Locate the cell with the specified text and output its [X, Y] center coordinate. 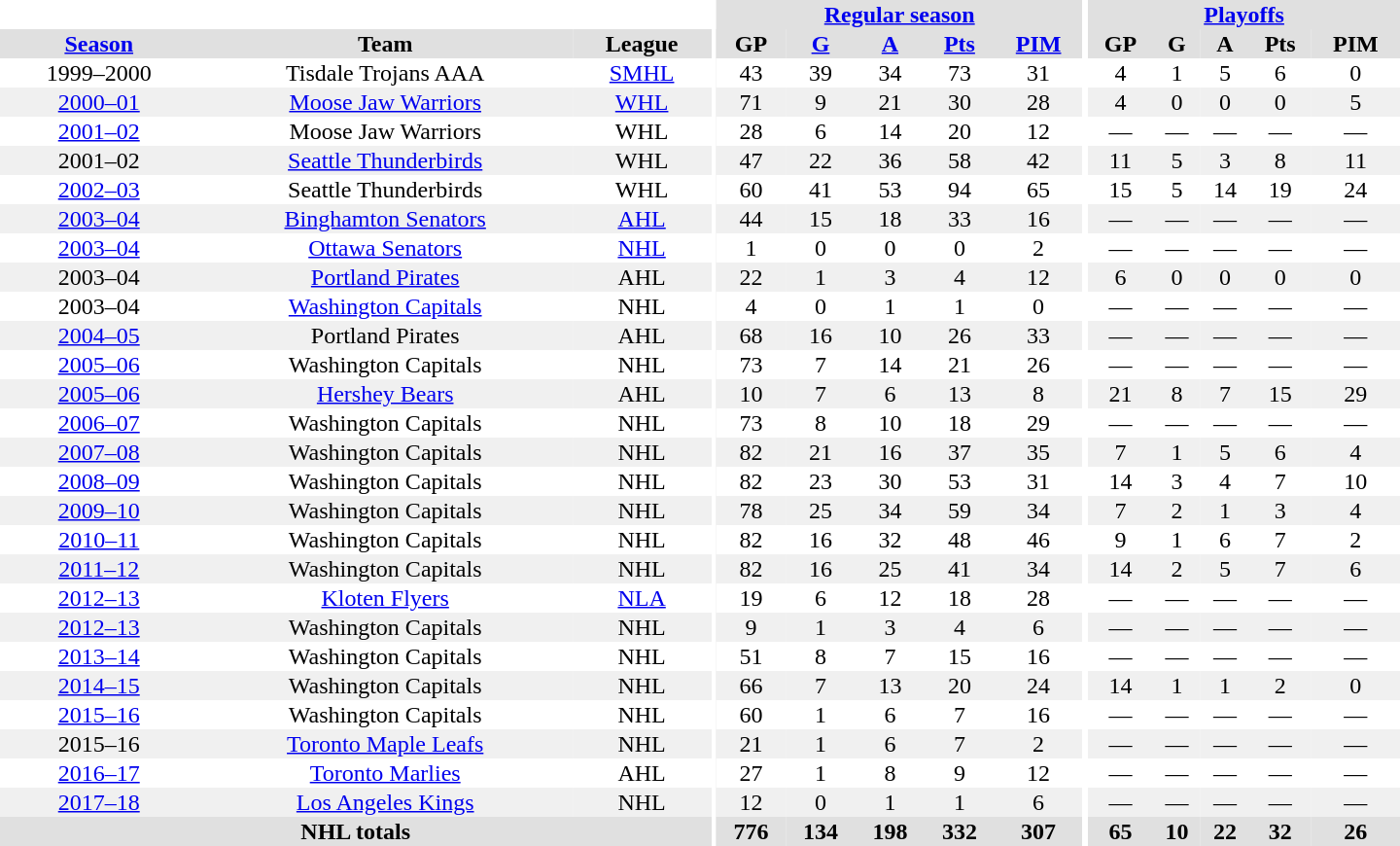
Toronto Marlies [385, 773]
2013–14 [99, 656]
2006–07 [99, 423]
27 [751, 773]
Season [99, 44]
2000–01 [99, 102]
776 [751, 831]
48 [959, 540]
2009–10 [99, 511]
37 [959, 452]
71 [751, 102]
332 [959, 831]
2004–05 [99, 335]
307 [1038, 831]
Tisdale Trojans AAA [385, 73]
43 [751, 73]
Los Angeles Kings [385, 802]
68 [751, 335]
58 [959, 160]
Team [385, 44]
47 [751, 160]
51 [751, 656]
2014–15 [99, 686]
46 [1038, 540]
1999–2000 [99, 73]
Kloten Flyers [385, 598]
59 [959, 511]
36 [891, 160]
Hershey Bears [385, 394]
2007–08 [99, 452]
NLA [642, 598]
44 [751, 219]
23 [821, 481]
78 [751, 511]
2017–18 [99, 802]
Toronto Maple Leafs [385, 744]
NHL totals [356, 831]
42 [1038, 160]
2008–09 [99, 481]
Regular season [900, 15]
2016–17 [99, 773]
134 [821, 831]
Ottawa Senators [385, 248]
66 [751, 686]
Playoffs [1244, 15]
198 [891, 831]
94 [959, 190]
2002–03 [99, 190]
2010–11 [99, 540]
39 [821, 73]
League [642, 44]
Binghamton Senators [385, 219]
35 [1038, 452]
2011–12 [99, 569]
SMHL [642, 73]
